Locate the cell with the specified text and output its (x, y) center coordinate. 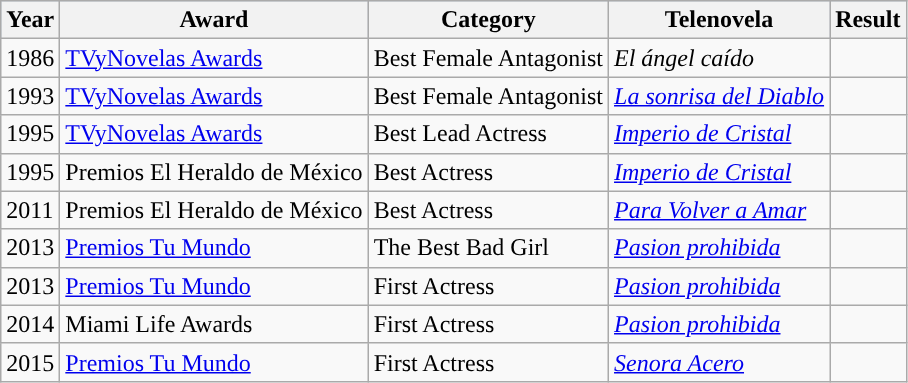
Para Volver a Amar (720, 210)
Award (214, 20)
2015 (30, 362)
Category (488, 20)
The Best Bad Girl (488, 248)
El ángel caído (720, 58)
Miami Life Awards (214, 324)
Telenovela (720, 20)
2014 (30, 324)
La sonrisa del Diablo (720, 96)
Result (868, 20)
2011 (30, 210)
1986 (30, 58)
Year (30, 20)
1993 (30, 96)
Senora Acero (720, 362)
Best Lead Actress (488, 134)
